Search for the cell housing the specified text and yield its [X, Y] center coordinate. 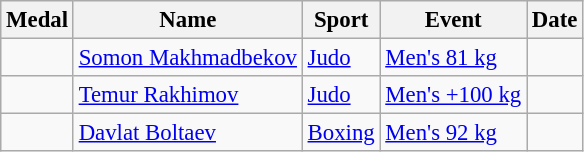
Somon Makhmadbekov [188, 58]
Boxing [341, 133]
Event [454, 20]
Medal [38, 20]
Davlat Boltaev [188, 133]
Men's 92 kg [454, 133]
Men's 81 kg [454, 58]
Men's +100 kg [454, 95]
Name [188, 20]
Sport [341, 20]
Temur Rakhimov [188, 95]
Date [554, 20]
